Return [x, y] of the center of cell containing provided text 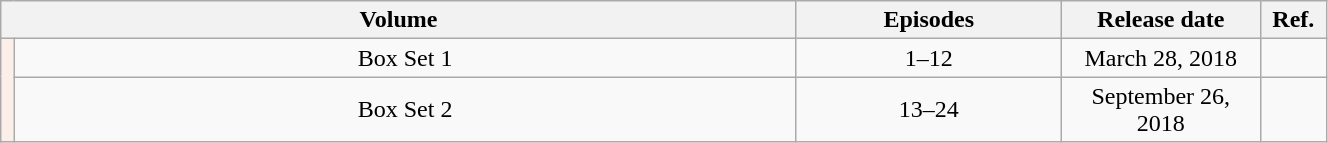
Release date [1160, 20]
Volume [398, 20]
Box Set 1 [405, 58]
September 26, 2018 [1160, 110]
Box Set 2 [405, 110]
1–12 [928, 58]
March 28, 2018 [1160, 58]
13–24 [928, 110]
Episodes [928, 20]
Ref. [1293, 20]
